Find where the given text appears and provide that cell's center as [X, Y] coordinate. 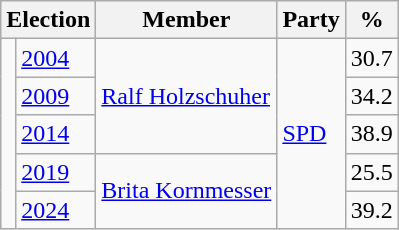
Party [311, 20]
2014 [56, 134]
34.2 [372, 96]
38.9 [372, 134]
SPD [311, 134]
25.5 [372, 172]
2004 [56, 58]
Member [186, 20]
2019 [56, 172]
Election [48, 20]
30.7 [372, 58]
% [372, 20]
Brita Kornmesser [186, 191]
39.2 [372, 210]
2024 [56, 210]
2009 [56, 96]
Ralf Holzschuher [186, 96]
